Output the (X, Y) coordinate of the center of the cell containing the given text.  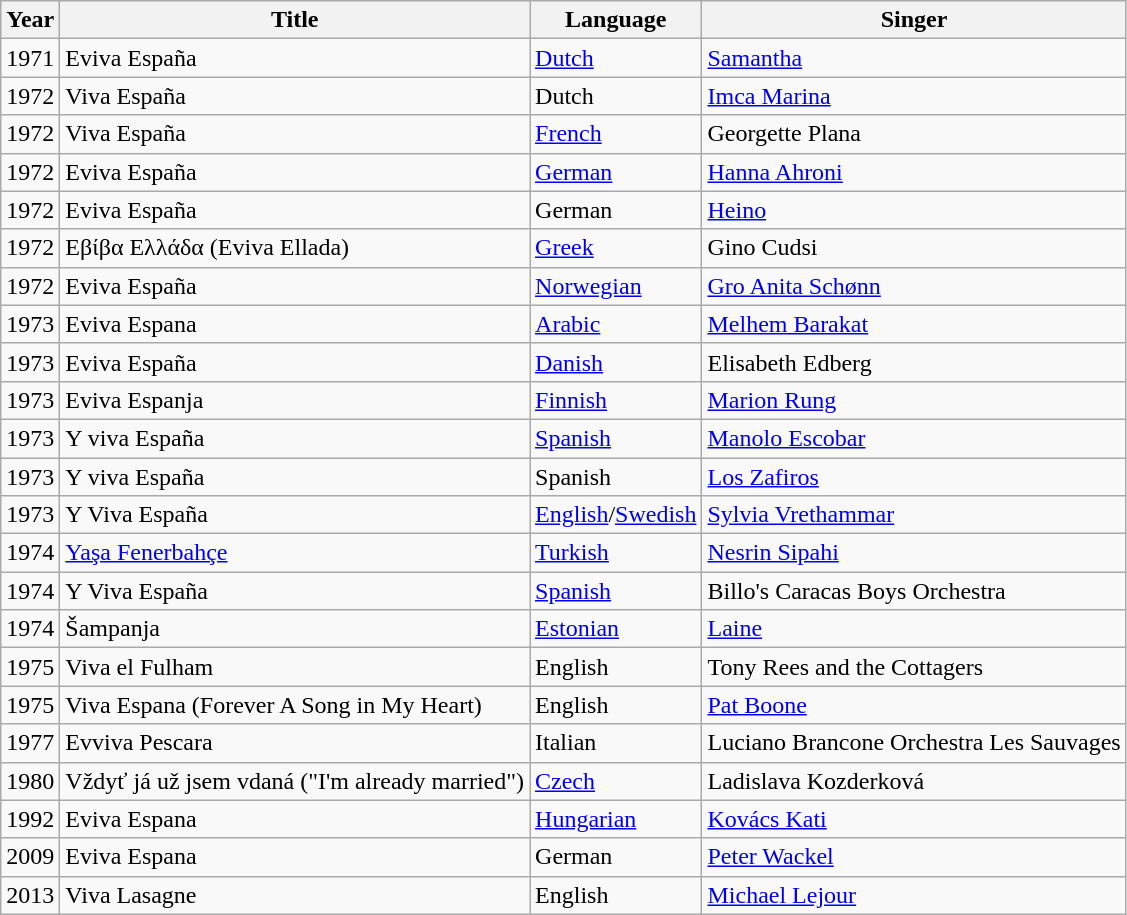
Singer (914, 20)
English/Swedish (616, 515)
Gro Anita Schønn (914, 286)
Pat Boone (914, 705)
1992 (30, 819)
Vždyť já už jsem vdaná ("I'm already married") (295, 781)
Šampanja (295, 629)
Estonian (616, 629)
Billo's Caracas Boys Orchestra (914, 591)
Yaşa Fenerbahçe (295, 553)
Viva Espana (Forever A Song in My Heart) (295, 705)
Hungarian (616, 819)
2013 (30, 895)
Ladislava Kozderková (914, 781)
Gino Cudsi (914, 248)
Norwegian (616, 286)
Hanna Ahroni (914, 172)
Kovács Kati (914, 819)
Marion Rung (914, 400)
Samantha (914, 58)
Danish (616, 362)
Laine (914, 629)
Heino (914, 210)
Tony Rees and the Cottagers (914, 667)
Elisabeth Edberg (914, 362)
Turkish (616, 553)
Viva el Fulham (295, 667)
Εβίβα Ελλάδα (Eviva Ellada) (295, 248)
Greek (616, 248)
Title (295, 20)
Melhem Barakat (914, 324)
Czech (616, 781)
Italian (616, 743)
1971 (30, 58)
Los Zafiros (914, 477)
Eviva Espanja (295, 400)
Arabic (616, 324)
Peter Wackel (914, 857)
Michael Lejour (914, 895)
Manolo Escobar (914, 438)
Georgette Plana (914, 134)
Imca Marina (914, 96)
Evviva Pescara (295, 743)
Luciano Brancone Orchestra Les Sauvages (914, 743)
Finnish (616, 400)
1980 (30, 781)
Sylvia Vrethammar (914, 515)
Viva Lasagne (295, 895)
Year (30, 20)
1977 (30, 743)
Nesrin Sipahi (914, 553)
Language (616, 20)
French (616, 134)
2009 (30, 857)
